Return [x, y] of the center of cell containing provided text 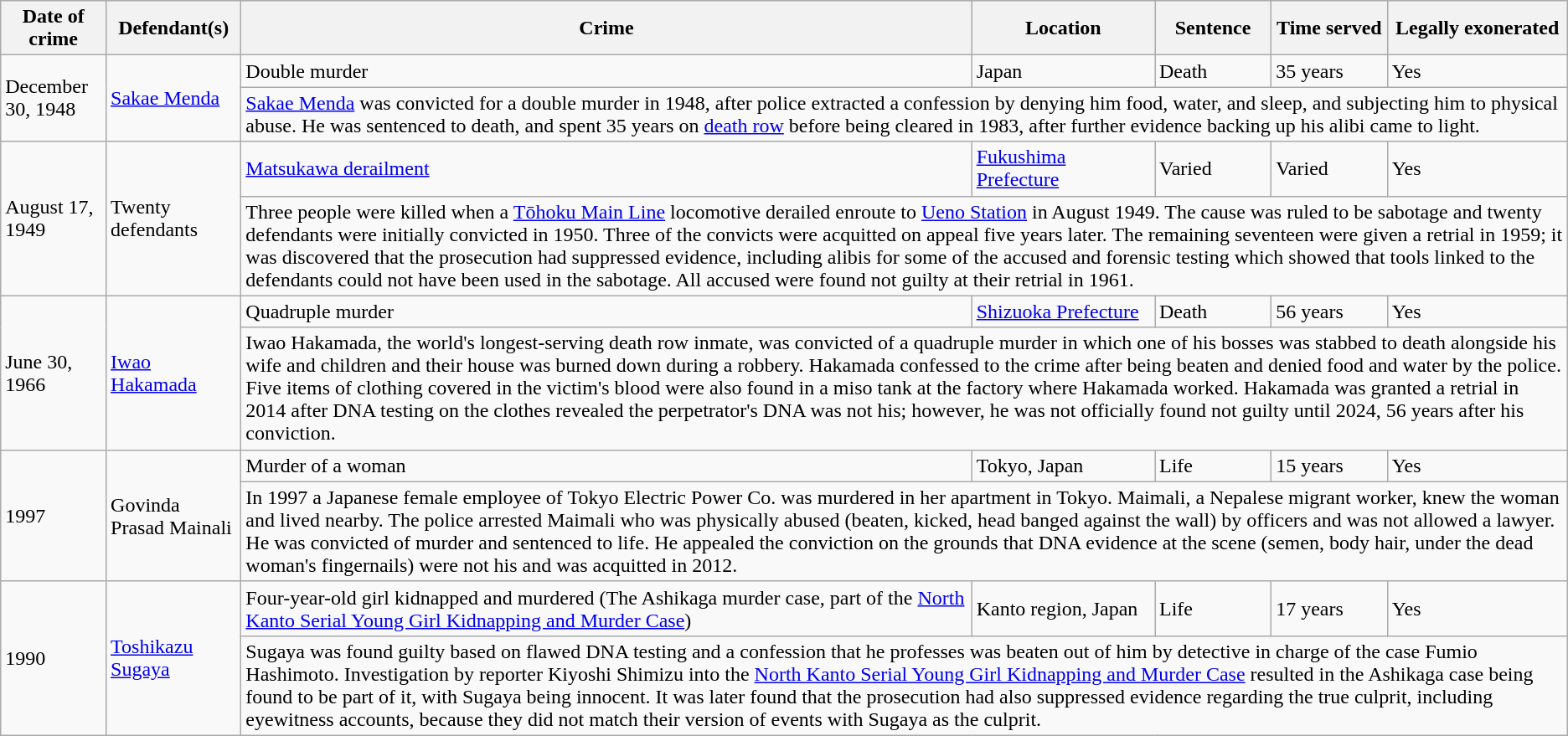
Shizuoka Prefecture [1063, 311]
Govinda Prasad Mainali [174, 516]
Sakae Menda [174, 99]
Twenty defendants [174, 219]
Crime [606, 28]
August 17, 1949 [54, 219]
Matsukawa derailment [606, 169]
Quadruple murder [606, 311]
Tokyo, Japan [1063, 466]
December 30, 1948 [54, 99]
15 years [1330, 466]
Time served [1330, 28]
Iwao Hakamada [174, 373]
Kanto region, Japan [1063, 608]
June 30, 1966 [54, 373]
Four-year-old girl kidnapped and murdered (The Ashikaga murder case, part of the North Kanto Serial Young Girl Kidnapping and Murder Case) [606, 608]
Fukushima Prefecture [1063, 169]
35 years [1330, 71]
Toshikazu Sugaya [174, 658]
Defendant(s) [174, 28]
Murder of a woman [606, 466]
Sentence [1213, 28]
Double murder [606, 71]
Date of crime [54, 28]
Location [1063, 28]
1990 [54, 658]
Legally exonerated [1478, 28]
56 years [1330, 311]
Japan [1063, 71]
1997 [54, 516]
17 years [1330, 608]
